Return the [x, y] coordinate for the center point of the cell that contains the specified text.  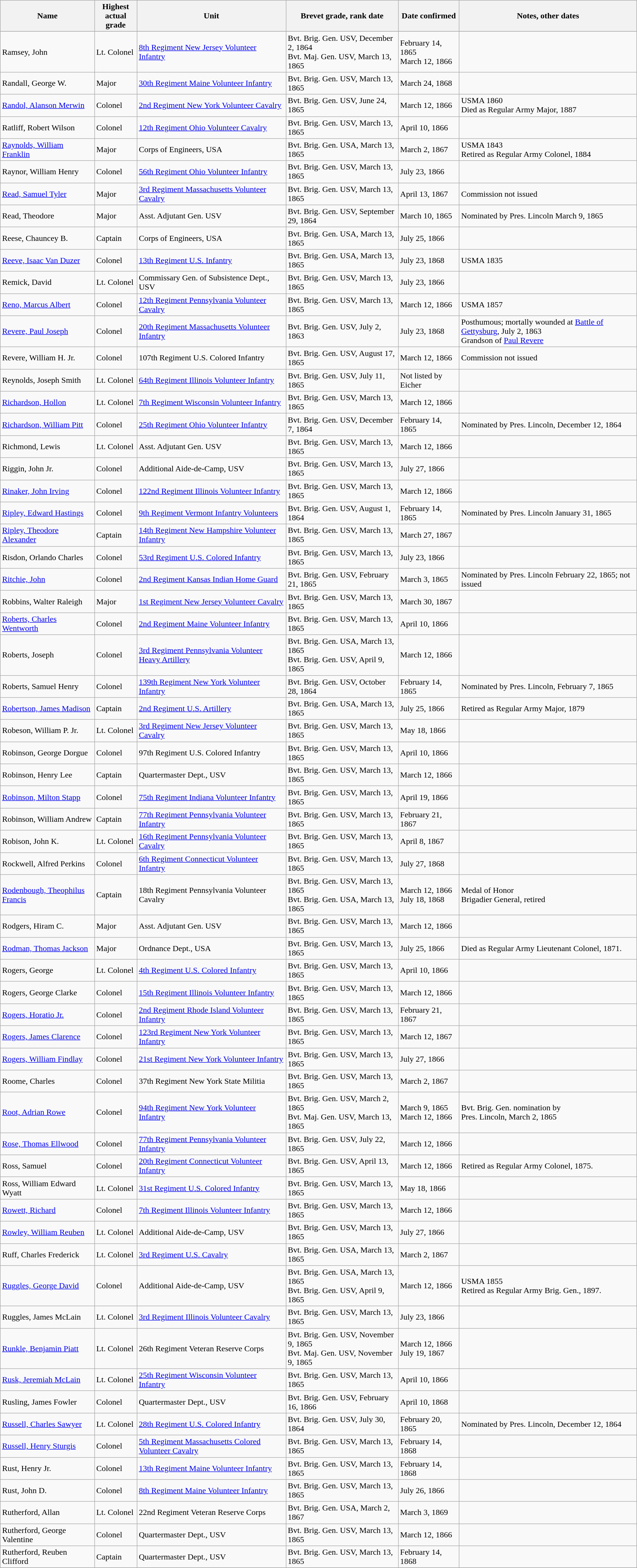
Nominated by Pres. Lincoln March 9, 1865 [548, 216]
Read, Samuel Tyler [48, 194]
20th Regiment Massachusetts Volunteer Infantry [211, 331]
March 12, 1867 [429, 1036]
Ritchie, John [48, 579]
Ramsey, John [48, 52]
4th Regiment U.S. Colored Infantry [211, 970]
April 19, 1866 [429, 797]
Read, Theodore [48, 216]
2nd Regiment New York Volunteer Cavalry [211, 105]
Brevet grade, rank date [342, 16]
March 10, 1865 [429, 216]
75th Regiment Indiana Volunteer Infantry [211, 797]
July 26, 1866 [429, 1490]
Bvt. Brig. Gen. USV, July 2, 1863 [342, 331]
Ordnance Dept., USA [211, 948]
Robbins, Walter Raleigh [48, 602]
Rowett, Richard [48, 1210]
Richardson, Hollon [48, 402]
Medal of HonorBrigadier General, retired [548, 895]
Reeve, Isaac Van Duzer [48, 260]
3rd Regiment New Jersey Volunteer Cavalry [211, 731]
Unit [211, 16]
Raynolds, William Franklin [48, 150]
Rogers, William Findlay [48, 1059]
April 10, 1868 [429, 1402]
Randol, Alanson Merwin [48, 105]
Bvt. Brig. Gen. USV, August 17, 1865 [342, 358]
Riggin, John Jr. [48, 469]
2nd Regiment Maine Volunteer Infantry [211, 623]
Ruggles, George David [48, 1286]
12th Regiment Pennsylvania Volunteer Cavalry [211, 304]
13th Regiment U.S. Infantry [211, 260]
Russell, Henry Sturgis [48, 1446]
Ripley, Edward Hastings [48, 513]
March 9, 1865March 12, 1866 [429, 1113]
USMA 1835 [548, 260]
21st Regiment New York Volunteer Infantry [211, 1059]
3rd Regiment Massachusetts Volunteer Cavalry [211, 194]
31st Regiment U.S. Colored Infantry [211, 1188]
Rusk, Jeremiah McLain [48, 1379]
Ross, William Edward Wyatt [48, 1188]
3rd Regiment Illinois Volunteer Cavalry [211, 1317]
Ruff, Charles Frederick [48, 1254]
Robeson, William P. Jr. [48, 731]
Bvt. Brig. Gen. USV, October 28, 1864 [342, 686]
8th Regiment New Jersey Volunteer Infantry [211, 52]
Bvt. Brig. Gen. nomination byPres. Lincoln, March 2, 1865 [548, 1113]
Remick, David [48, 282]
Retired as Regular Army Colonel, 1875. [548, 1166]
30th Regiment Maine Volunteer Infantry [211, 83]
Robinson, Henry Lee [48, 775]
March 12, 1866July 19, 1867 [429, 1348]
Bvt. Brig. Gen. USV, November 9, 1865Bvt. Maj. Gen. USV, November 9, 1865 [342, 1348]
Reno, Marcus Albert [48, 304]
Bvt. Brig. Gen. USV, March 13, 1865Bvt. Brig. Gen. USA, March 13, 1865 [342, 895]
Not listed by Eicher [429, 380]
Risdon, Orlando Charles [48, 557]
Rutherford, George Valentine [48, 1535]
February 20, 1865 [429, 1424]
Notes, other dates [548, 16]
Bvt. Brig. Gen. USV, February 16, 1866 [342, 1402]
Bvt. Brig. Gen. USV, December 7, 1864 [342, 425]
Died as Regular Army Lieutenant Colonel, 1871. [548, 948]
USMA 1860Died as Regular Army Major, 1887 [548, 105]
Posthumous; mortally wounded at Battle of Gettysburg, July 2, 1863Grandson of Paul Revere [548, 331]
94th Regiment New York Volunteer Infantry [211, 1113]
Rogers, James Clarence [48, 1036]
Rogers, George Clarke [48, 992]
July 27, 1868 [429, 864]
Rodman, Thomas Jackson [48, 948]
Reese, Chauncey B. [48, 238]
Raynor, William Henry [48, 171]
7th Regiment Illinois Volunteer Infantry [211, 1210]
Robinson, Milton Stapp [48, 797]
Revere, William H. Jr. [48, 358]
March 24, 1868 [429, 83]
53rd Regiment U.S. Colored Infantry [211, 557]
Randall, George W. [48, 83]
26th Regiment Veteran Reserve Corps [211, 1348]
56th Regiment Ohio Volunteer Infantry [211, 171]
Name [48, 16]
March 27, 1867 [429, 535]
14th Regiment New Hampshire Volunteer Infantry [211, 535]
123rd Regiment New York Volunteer Infantry [211, 1036]
Roberts, Samuel Henry [48, 686]
Roberts, Joseph [48, 655]
Rutherford, Allan [48, 1513]
2nd Regiment Kansas Indian Home Guard [211, 579]
Nominated by Pres. Lincoln January 31, 1865 [548, 513]
Bvt. Brig. Gen. USV, March 2, 1865 Bvt. Maj. Gen. USV, March 13, 1865 [342, 1113]
USMA 1843Retired as Regular Army Colonel, 1884 [548, 150]
Bvt. Brig. Gen. USV, December 2, 1864Bvt. Maj. Gen. USV, March 13, 1865 [342, 52]
Rodenbough, Theophilus Francis [48, 895]
Rogers, George [48, 970]
Rust, Henry Jr. [48, 1468]
7th Regiment Wisconsin Volunteer Infantry [211, 402]
107th Regiment U.S. Colored Infantry [211, 358]
Richardson, William Pitt [48, 425]
18th Regiment Pennsylvania Volunteer Cavalry [211, 895]
Bvt. Brig. Gen. USV, April 13, 1865 [342, 1166]
Ross, Samuel [48, 1166]
139th Regiment New York Volunteer Infantry [211, 686]
Ratliff, Robert Wilson [48, 127]
Retired as Regular Army Major, 1879 [548, 708]
2nd Regiment U.S. Artillery [211, 708]
Nominated by Pres. Lincoln, February 7, 1865 [548, 686]
3rd Regiment Pennsylvania Volunteer Heavy Artillery [211, 655]
Root, Adrian Rowe [48, 1113]
122nd Regiment Illinois Volunteer Infantry [211, 491]
20th Regiment Connecticut Volunteer Infantry [211, 1166]
37th Regiment New York State Militia [211, 1081]
March 12, 1866July 18, 1868 [429, 895]
25th Regiment Ohio Volunteer Infantry [211, 425]
Runkle, Benjamin Piatt [48, 1348]
Ruggles, James McLain [48, 1317]
February 14, 1865March 12, 1866 [429, 52]
April 8, 1867 [429, 841]
Date confirmed [429, 16]
Richmond, Lewis [48, 446]
Rogers, Horatio Jr. [48, 1015]
Bvt. Brig. Gen. USV, September 29, 1864 [342, 216]
Nominated by Pres. Lincoln February 22, 1865; not issued [548, 579]
13th Regiment Maine Volunteer Infantry [211, 1468]
Ripley, Theodore Alexander [48, 535]
22nd Regiment Veteran Reserve Corps [211, 1513]
Bvt. Brig. Gen. USV, June 24, 1865 [342, 105]
April 13, 1867 [429, 194]
Bvt. Brig. Gen. USV, February 21, 1865 [342, 579]
Rinaker, John Irving [48, 491]
Bvt. Brig. Gen. USV, July 11, 1865 [342, 380]
March 3, 1869 [429, 1513]
Rose, Thomas Ellwood [48, 1144]
8th Regiment Maine Volunteer Infantry [211, 1490]
Highestactual grade [116, 16]
USMA 1857 [548, 304]
15th Regiment Illinois Volunteer Infantry [211, 992]
Robertson, James Madison [48, 708]
Rockwell, Alfred Perkins [48, 864]
Robinson, George Dorgue [48, 753]
Bvt. Brig. Gen. USV, August 1, 1864 [342, 513]
2nd Regiment Rhode Island Volunteer Infantry [211, 1015]
5th Regiment Massachusetts Colored Volunteer Cavalry [211, 1446]
Bvt. Brig. Gen. USV, July 22, 1865 [342, 1144]
Rowley, William Reuben [48, 1232]
Bvt. Brig. Gen. USA, March 2, 1867 [342, 1513]
March 3, 1865 [429, 579]
16th Regiment Pennsylvania Volunteer Cavalry [211, 841]
25th Regiment Wisconsin Volunteer Infantry [211, 1379]
1st Regiment New Jersey Volunteer Cavalry [211, 602]
6th Regiment Connecticut Volunteer Infantry [211, 864]
97th Regiment U.S. Colored Infantry [211, 753]
Rutherford, Reuben Clifford [48, 1557]
Bvt. Brig. Gen. USV, July 30, 1864 [342, 1424]
Commissary Gen. of Subsistence Dept., USV [211, 282]
3rd Regiment U.S. Cavalry [211, 1254]
Russell, Charles Sawyer [48, 1424]
Rusling, James Fowler [48, 1402]
Roome, Charles [48, 1081]
64th Regiment Illinois Volunteer Infantry [211, 380]
Robison, John K. [48, 841]
Reynolds, Joseph Smith [48, 380]
Roberts, Charles Wentworth [48, 623]
Rodgers, Hiram C. [48, 926]
9th Regiment Vermont Infantry Volunteers [211, 513]
28th Regiment U.S. Colored Infantry [211, 1424]
March 30, 1867 [429, 602]
USMA 1855Retired as Regular Army Brig. Gen., 1897. [548, 1286]
Robinson, William Andrew [48, 819]
12th Regiment Ohio Volunteer Cavalry [211, 127]
Rust, John D. [48, 1490]
Revere, Paul Joseph [48, 331]
